Locate the cell with the specified text and output its (x, y) center coordinate. 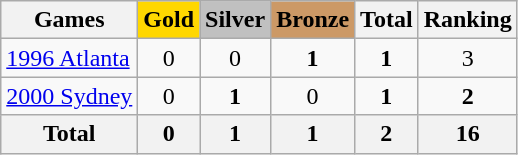
Bronze (313, 20)
2000 Sydney (70, 96)
Silver (236, 20)
Gold (169, 20)
Games (70, 20)
16 (468, 134)
1996 Atlanta (70, 58)
Ranking (468, 20)
3 (468, 58)
